For the text-containing cell, return its midpoint in (X, Y) coordinate format. 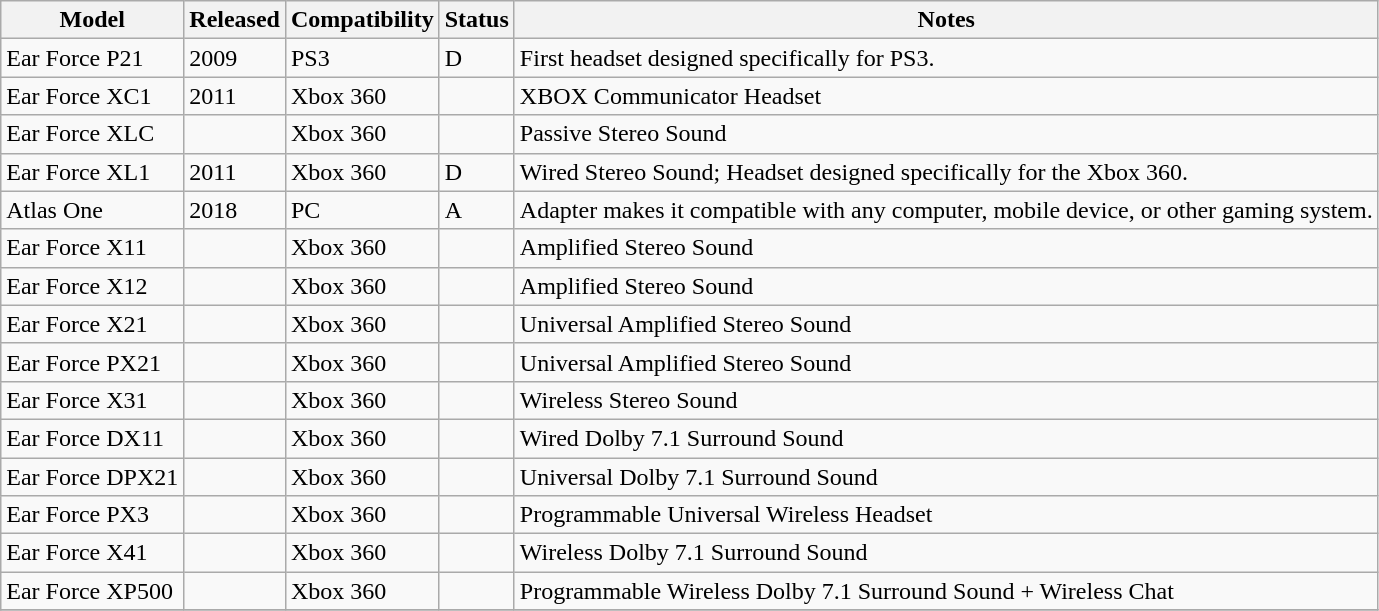
XBOX Communicator Headset (946, 96)
2018 (235, 210)
Released (235, 20)
Ear Force X41 (92, 553)
Ear Force X12 (92, 286)
PC (362, 210)
Notes (946, 20)
Atlas One (92, 210)
Wired Dolby 7.1 Surround Sound (946, 438)
Model (92, 20)
Programmable Universal Wireless Headset (946, 515)
Ear Force XC1 (92, 96)
Compatibility (362, 20)
First headset designed specifically for PS3. (946, 58)
Passive Stereo Sound (946, 134)
Wired Stereo Sound; Headset designed specifically for the Xbox 360. (946, 172)
Status (476, 20)
Ear Force XL1 (92, 172)
Wireless Stereo Sound (946, 400)
Ear Force X31 (92, 400)
Ear Force PX3 (92, 515)
2009 (235, 58)
Ear Force DX11 (92, 438)
Wireless Dolby 7.1 Surround Sound (946, 553)
PS3 (362, 58)
Universal Dolby 7.1 Surround Sound (946, 477)
Ear Force PX21 (92, 362)
Ear Force XLC (92, 134)
Ear Force XP500 (92, 591)
Ear Force P21 (92, 58)
Ear Force DPX21 (92, 477)
A (476, 210)
Adapter makes it compatible with any computer, mobile device, or other gaming system. (946, 210)
Ear Force X11 (92, 248)
Ear Force X21 (92, 324)
Programmable Wireless Dolby 7.1 Surround Sound + Wireless Chat (946, 591)
